Identify which cell holds the provided text, then report its [x, y] central coordinate. 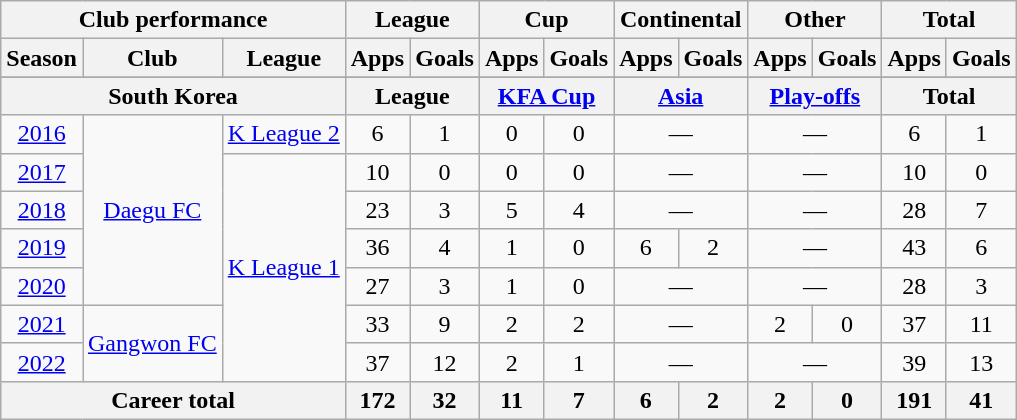
2016 [42, 134]
Asia [681, 96]
KFA Cup [546, 96]
36 [377, 248]
Club [152, 58]
39 [914, 362]
Season [42, 58]
Career total [174, 400]
2018 [42, 210]
41 [981, 400]
Daegu FC [152, 210]
Gangwon FC [152, 343]
South Korea [174, 96]
K League 2 [284, 134]
Other [815, 20]
27 [377, 286]
2020 [42, 286]
2017 [42, 172]
Continental [681, 20]
K League 1 [284, 267]
2021 [42, 324]
Cup [546, 20]
13 [981, 362]
12 [445, 362]
191 [914, 400]
2019 [42, 248]
33 [377, 324]
5 [511, 210]
32 [445, 400]
23 [377, 210]
43 [914, 248]
Club performance [174, 20]
9 [445, 324]
Play-offs [815, 96]
2022 [42, 362]
172 [377, 400]
